For the text-containing cell, return its midpoint in [X, Y] coordinate format. 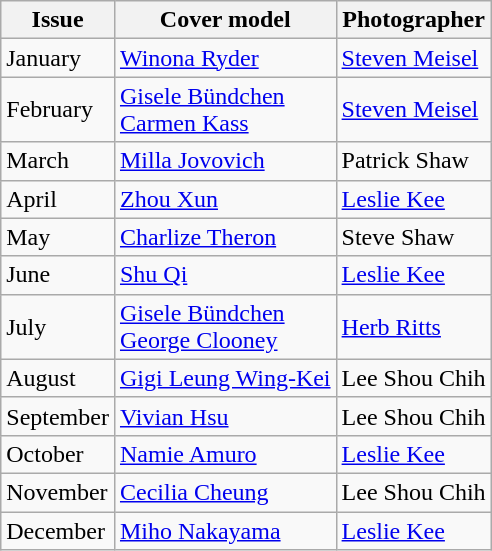
Gisele Bündchen George Clooney [225, 326]
January [58, 58]
Steve Shaw [414, 237]
Winona Ryder [225, 58]
September [58, 416]
Herb Ritts [414, 326]
October [58, 454]
Gisele Bündchen Carmen Kass [225, 110]
Vivian Hsu [225, 416]
August [58, 378]
Cover model [225, 20]
Miho Nakayama [225, 531]
April [58, 199]
Gigi Leung Wing-Kei [225, 378]
Shu Qi [225, 275]
Issue [58, 20]
November [58, 492]
Charlize Theron [225, 237]
May [58, 237]
Milla Jovovich [225, 161]
Patrick Shaw [414, 161]
July [58, 326]
Photographer [414, 20]
Cecilia Cheung [225, 492]
June [58, 275]
February [58, 110]
Zhou Xun [225, 199]
March [58, 161]
Namie Amuro [225, 454]
December [58, 531]
